Detect which cell encompasses the target text, then output its (X, Y) center coordinate. 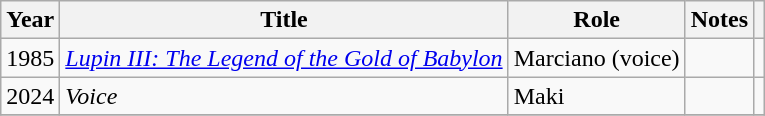
Role (596, 20)
Maki (596, 96)
Year (30, 20)
Lupin III: The Legend of the Gold of Babylon (284, 58)
2024 (30, 96)
1985 (30, 58)
Notes (719, 20)
Marciano (voice) (596, 58)
Title (284, 20)
Voice (284, 96)
